Scan for the cell matching the given text and deliver its [x, y] coordinate at center. 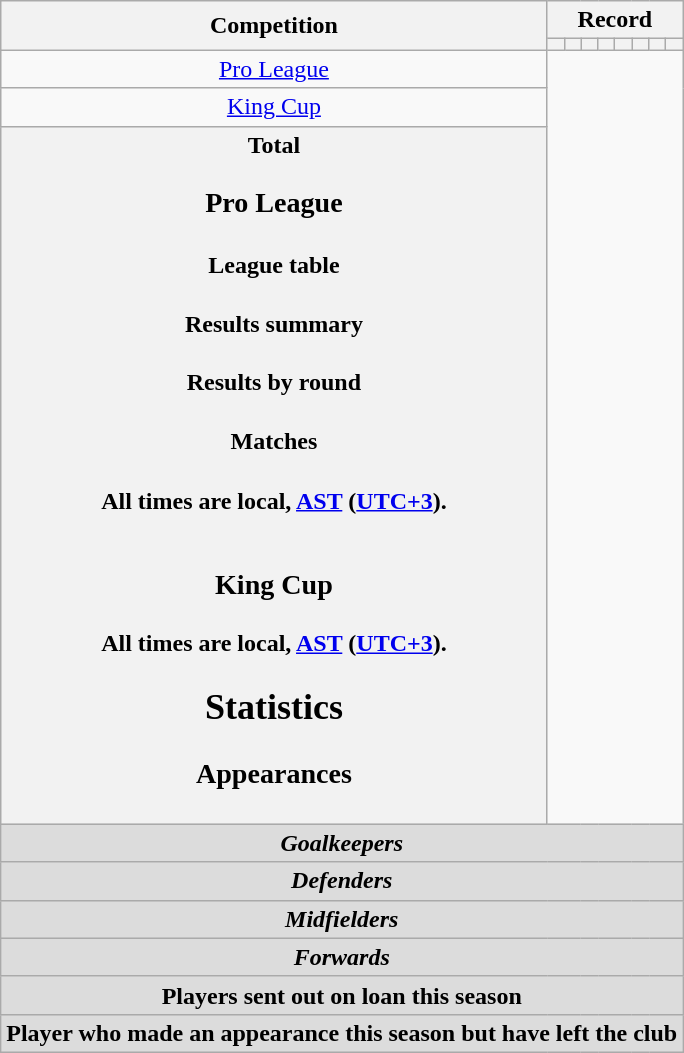
Forwards [342, 957]
King Cup [274, 107]
Goalkeepers [342, 843]
Defenders [342, 881]
Competition [274, 26]
Midfielders [342, 919]
Players sent out on loan this season [342, 995]
Pro League [274, 69]
Record [615, 20]
Player who made an appearance this season but have left the club [342, 1033]
